Find where the given text appears and provide that cell's center as [x, y] coordinate. 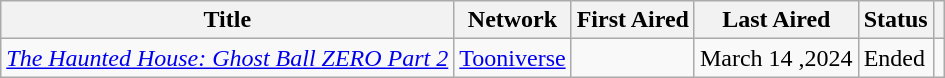
Last Aired [776, 20]
March 14 ,2024 [776, 58]
Title [228, 20]
Tooniverse [512, 58]
First Aired [632, 20]
Ended [896, 58]
The Haunted House: Ghost Ball ZERO Part 2 [228, 58]
Status [896, 20]
Network [512, 20]
